Detect which cell encompasses the target text, then output its [X, Y] center coordinate. 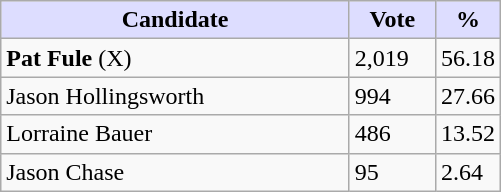
2,019 [392, 58]
Lorraine Bauer [176, 134]
Candidate [176, 20]
486 [392, 134]
56.18 [468, 58]
95 [392, 172]
2.64 [468, 172]
Jason Hollingsworth [176, 96]
27.66 [468, 96]
994 [392, 96]
13.52 [468, 134]
Jason Chase [176, 172]
Vote [392, 20]
% [468, 20]
Pat Fule (X) [176, 58]
